Search for the cell housing the specified text and yield its [x, y] center coordinate. 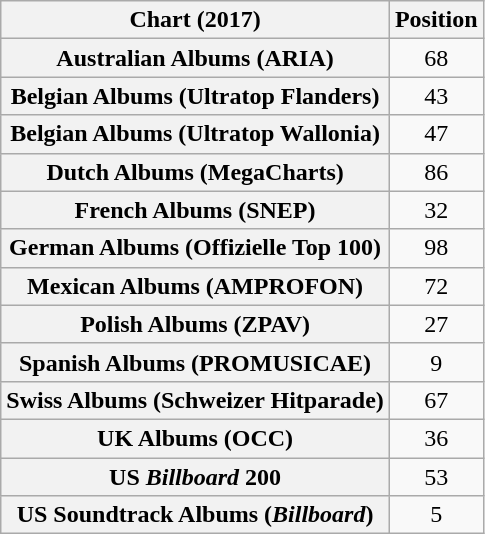
US Soundtrack Albums (Billboard) [196, 515]
43 [436, 96]
68 [436, 58]
Dutch Albums (MegaCharts) [196, 172]
72 [436, 286]
German Albums (Offizielle Top 100) [196, 248]
Spanish Albums (PROMUSICAE) [196, 362]
Polish Albums (ZPAV) [196, 324]
Australian Albums (ARIA) [196, 58]
53 [436, 477]
Belgian Albums (Ultratop Wallonia) [196, 134]
32 [436, 210]
67 [436, 400]
86 [436, 172]
5 [436, 515]
US Billboard 200 [196, 477]
Chart (2017) [196, 20]
47 [436, 134]
UK Albums (OCC) [196, 438]
27 [436, 324]
36 [436, 438]
Belgian Albums (Ultratop Flanders) [196, 96]
Swiss Albums (Schweizer Hitparade) [196, 400]
9 [436, 362]
French Albums (SNEP) [196, 210]
98 [436, 248]
Mexican Albums (AMPROFON) [196, 286]
Position [436, 20]
